Locate the cell with the specified text and output its [x, y] center coordinate. 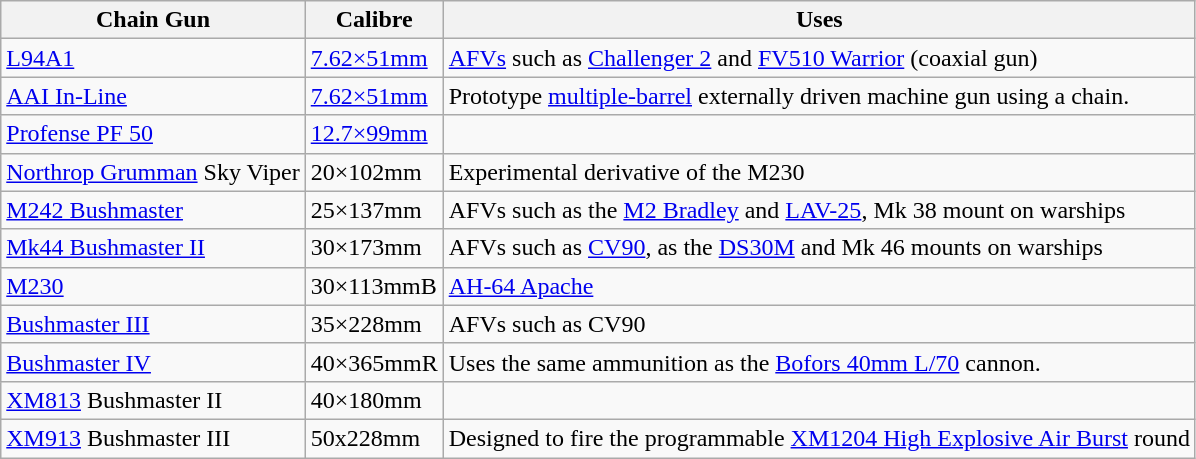
30×113mmB [374, 286]
Calibre [374, 20]
50x228mm [374, 438]
Uses [819, 20]
AFVs such as the M2 Bradley and LAV-25, Mk 38 mount on warships [819, 210]
12.7×99mm [374, 134]
Designed to fire the programmable XM1204 High Explosive Air Burst round [819, 438]
35×228mm [374, 324]
AAI In-Line [153, 96]
L94A1 [153, 58]
30×173mm [374, 248]
AFVs such as CV90, as the DS30M and Mk 46 mounts on warships [819, 248]
Prototype multiple-barrel externally driven machine gun using a chain. [819, 96]
20×102mm [374, 172]
AFVs such as CV90 [819, 324]
Chain Gun [153, 20]
XM913 Bushmaster III [153, 438]
40×180mm [374, 400]
Mk44 Bushmaster II [153, 248]
Uses the same ammunition as the Bofors 40mm L/70 cannon. [819, 362]
Northrop Grumman Sky Viper [153, 172]
Profense PF 50 [153, 134]
AFVs such as Challenger 2 and FV510 Warrior (coaxial gun) [819, 58]
M242 Bushmaster [153, 210]
Bushmaster IV [153, 362]
Experimental derivative of the M230 [819, 172]
25×137mm [374, 210]
40×365mmR [374, 362]
M230 [153, 286]
Bushmaster III [153, 324]
AH-64 Apache [819, 286]
XM813 Bushmaster II [153, 400]
